Pinpoint the cell where the given text exists, returning its [x, y] midpoint coordinate. 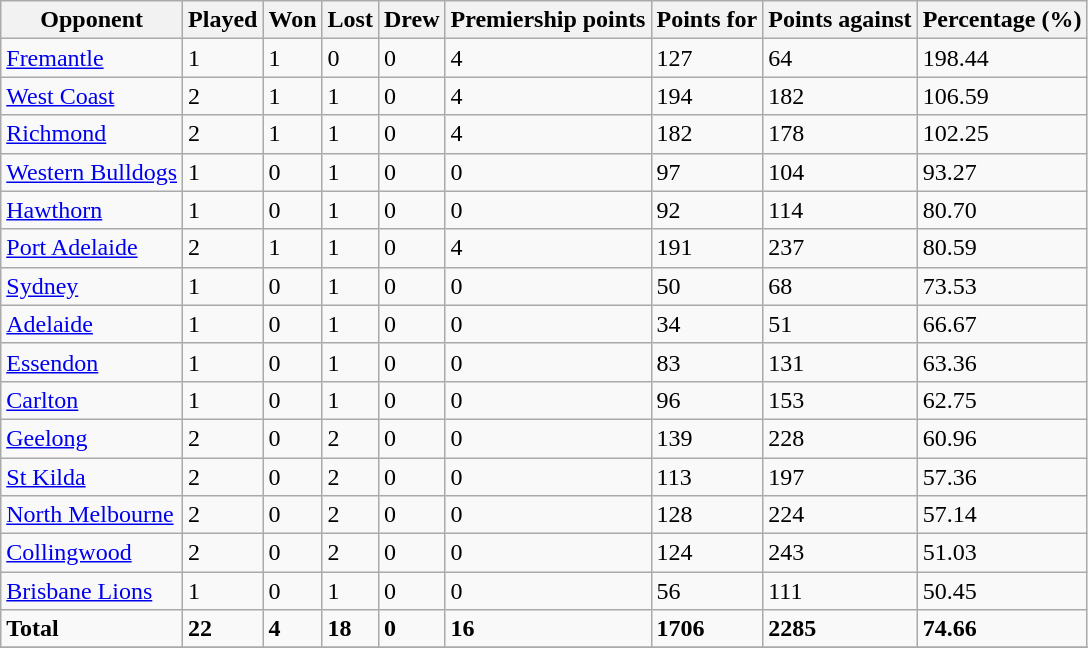
153 [840, 400]
96 [707, 400]
50 [707, 286]
56 [707, 591]
113 [707, 477]
57.36 [1002, 477]
104 [840, 172]
191 [707, 248]
62.75 [1002, 400]
127 [707, 58]
50.45 [1002, 591]
Premiership points [548, 20]
83 [707, 362]
Total [92, 629]
68 [840, 286]
Percentage (%) [1002, 20]
97 [707, 172]
66.67 [1002, 324]
80.59 [1002, 248]
Lost [350, 20]
92 [707, 210]
16 [548, 629]
St Kilda [92, 477]
West Coast [92, 96]
194 [707, 96]
Won [292, 20]
128 [707, 515]
Points for [707, 20]
Essendon [92, 362]
114 [840, 210]
57.14 [1002, 515]
178 [840, 134]
198.44 [1002, 58]
18 [350, 629]
Richmond [92, 134]
224 [840, 515]
North Melbourne [92, 515]
111 [840, 591]
22 [223, 629]
243 [840, 553]
51.03 [1002, 553]
51 [840, 324]
93.27 [1002, 172]
1706 [707, 629]
106.59 [1002, 96]
Brisbane Lions [92, 591]
73.53 [1002, 286]
Opponent [92, 20]
237 [840, 248]
124 [707, 553]
228 [840, 438]
Collingwood [92, 553]
Sydney [92, 286]
Drew [412, 20]
Points against [840, 20]
60.96 [1002, 438]
63.36 [1002, 362]
Port Adelaide [92, 248]
Hawthorn [92, 210]
102.25 [1002, 134]
Carlton [92, 400]
2285 [840, 629]
Played [223, 20]
131 [840, 362]
Western Bulldogs [92, 172]
Adelaide [92, 324]
Geelong [92, 438]
34 [707, 324]
139 [707, 438]
Fremantle [92, 58]
197 [840, 477]
64 [840, 58]
80.70 [1002, 210]
74.66 [1002, 629]
